Return (x, y) of the center of cell containing provided text 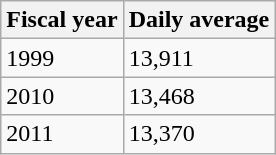
13,370 (199, 134)
2010 (62, 96)
1999 (62, 58)
2011 (62, 134)
Fiscal year (62, 20)
Daily average (199, 20)
13,911 (199, 58)
13,468 (199, 96)
